From the cell containing the given text, extract its center point as (x, y) coordinate. 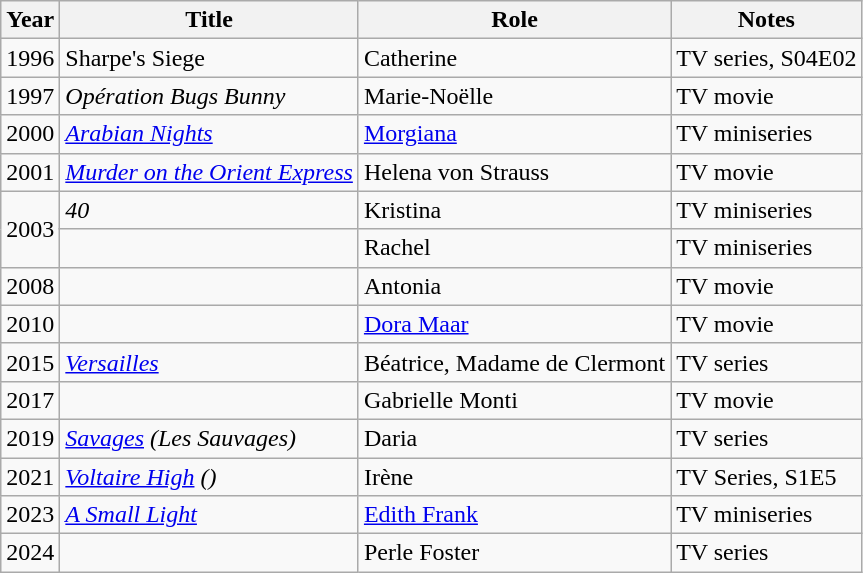
40 (210, 210)
Béatrice, Madame de Clermont (514, 362)
Title (210, 20)
Daria (514, 438)
Rachel (514, 248)
2017 (30, 400)
Antonia (514, 286)
Irène (514, 477)
2015 (30, 362)
1997 (30, 96)
2003 (30, 229)
Dora Maar (514, 324)
Edith Frank (514, 515)
Opération Bugs Bunny (210, 96)
2001 (30, 172)
Perle Foster (514, 553)
2000 (30, 134)
Savages (Les Sauvages) (210, 438)
Arabian Nights (210, 134)
2021 (30, 477)
2019 (30, 438)
Role (514, 20)
Catherine (514, 58)
TV series, S04E02 (766, 58)
2023 (30, 515)
2008 (30, 286)
Kristina (514, 210)
Year (30, 20)
TV Series, S1E5 (766, 477)
Marie-Noëlle (514, 96)
A Small Light (210, 515)
2010 (30, 324)
Sharpe's Siege (210, 58)
Notes (766, 20)
Murder on the Orient Express (210, 172)
1996 (30, 58)
Versailles (210, 362)
Voltaire High () (210, 477)
Gabrielle Monti (514, 400)
Morgiana (514, 134)
Helena von Strauss (514, 172)
2024 (30, 553)
